Determine the [x, y] coordinate at the center of the cell enclosing the given text.  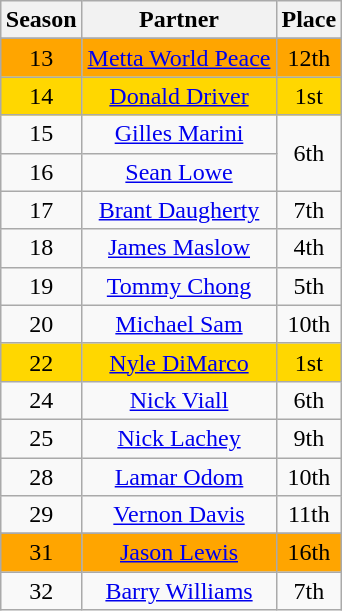
11th [309, 515]
Vernon Davis [179, 515]
20 [41, 324]
15 [41, 134]
16th [309, 553]
19 [41, 286]
17 [41, 210]
James Maslow [179, 248]
18 [41, 248]
4th [309, 248]
28 [41, 477]
24 [41, 400]
Lamar Odom [179, 477]
Nick Lachey [179, 438]
25 [41, 438]
Jason Lewis [179, 553]
Donald Driver [179, 96]
5th [309, 286]
Gilles Marini [179, 134]
Sean Lowe [179, 172]
9th [309, 438]
31 [41, 553]
Brant Daugherty [179, 210]
Metta World Peace [179, 58]
14 [41, 96]
16 [41, 172]
Michael Sam [179, 324]
29 [41, 515]
Nick Viall [179, 400]
Nyle DiMarco [179, 362]
32 [41, 591]
Season [41, 20]
Barry Williams [179, 591]
Place [309, 20]
Partner [179, 20]
12th [309, 58]
Tommy Chong [179, 286]
13 [41, 58]
22 [41, 362]
